Locate the cell with the specified text and output its [x, y] center coordinate. 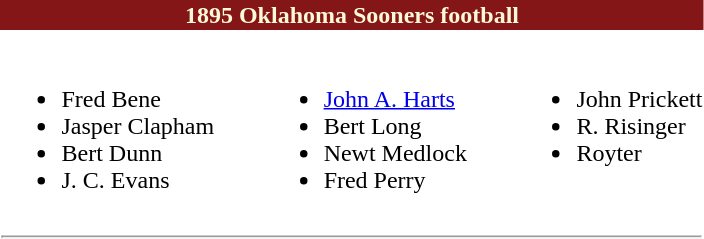
1895 Oklahoma Sooners football [352, 15]
John A. HartsBert LongNewt MedlockFred Perry [365, 126]
John PrickettR. RisingerRoyter [610, 126]
Fred BeneJasper ClaphamBert DunnJ. C. Evans [108, 126]
